Locate the cell with the specified text and output its [X, Y] center coordinate. 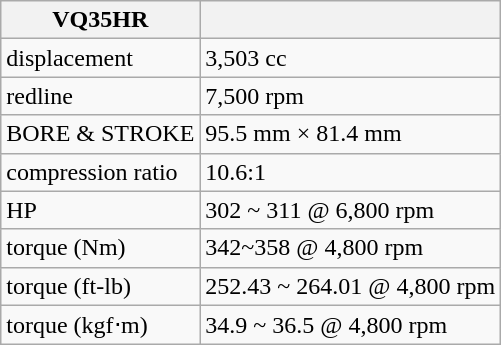
BORE & STROKE [100, 134]
3,503 cc [350, 58]
displacement [100, 58]
torque (Nm) [100, 248]
7,500 rpm [350, 96]
95.5 mm × 81.4 mm [350, 134]
342~358 @ 4,800 rpm [350, 248]
10.6:1 [350, 172]
VQ35HR [100, 20]
compression ratio [100, 172]
HP [100, 210]
252.43 ~ 264.01 @ 4,800 rpm [350, 286]
redline [100, 96]
torque (ft-lb) [100, 286]
torque (kgf⋅m) [100, 325]
302 ~ 311 @ 6,800 rpm [350, 210]
34.9 ~ 36.5 @ 4,800 rpm [350, 325]
